Output the (X, Y) coordinate of the center of the cell containing the given text.  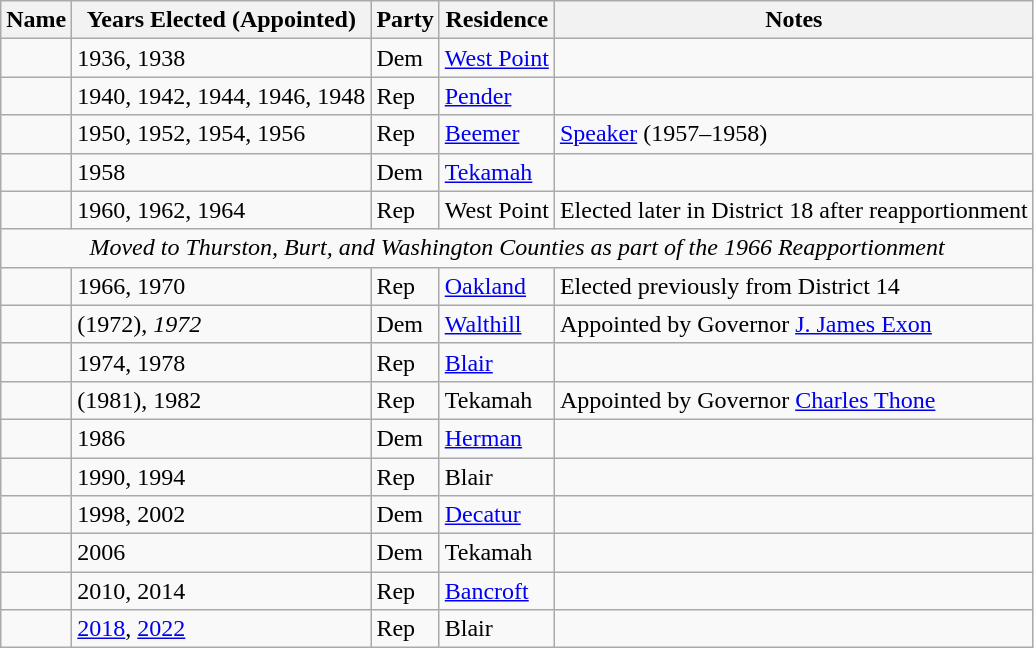
1950, 1952, 1954, 1956 (222, 134)
1998, 2002 (222, 515)
2010, 2014 (222, 591)
Speaker (1957–1958) (794, 134)
Pender (496, 96)
1960, 1962, 1964 (222, 210)
1990, 1994 (222, 477)
1958 (222, 172)
Years Elected (Appointed) (222, 20)
Decatur (496, 515)
2018, 2022 (222, 629)
Moved to Thurston, Burt, and Washington Counties as part of the 1966 Reapportionment (517, 248)
Residence (496, 20)
2006 (222, 553)
1986 (222, 438)
Name (36, 20)
(1972), 1972 (222, 324)
1940, 1942, 1944, 1946, 1948 (222, 96)
Herman (496, 438)
Elected previously from District 14 (794, 286)
Notes (794, 20)
Party (405, 20)
Walthill (496, 324)
1966, 1970 (222, 286)
Elected later in District 18 after reapportionment (794, 210)
1974, 1978 (222, 362)
Beemer (496, 134)
Oakland (496, 286)
1936, 1938 (222, 58)
Appointed by Governor J. James Exon (794, 324)
Bancroft (496, 591)
Appointed by Governor Charles Thone (794, 400)
(1981), 1982 (222, 400)
